Scan for the cell matching the given text and deliver its (X, Y) coordinate at center. 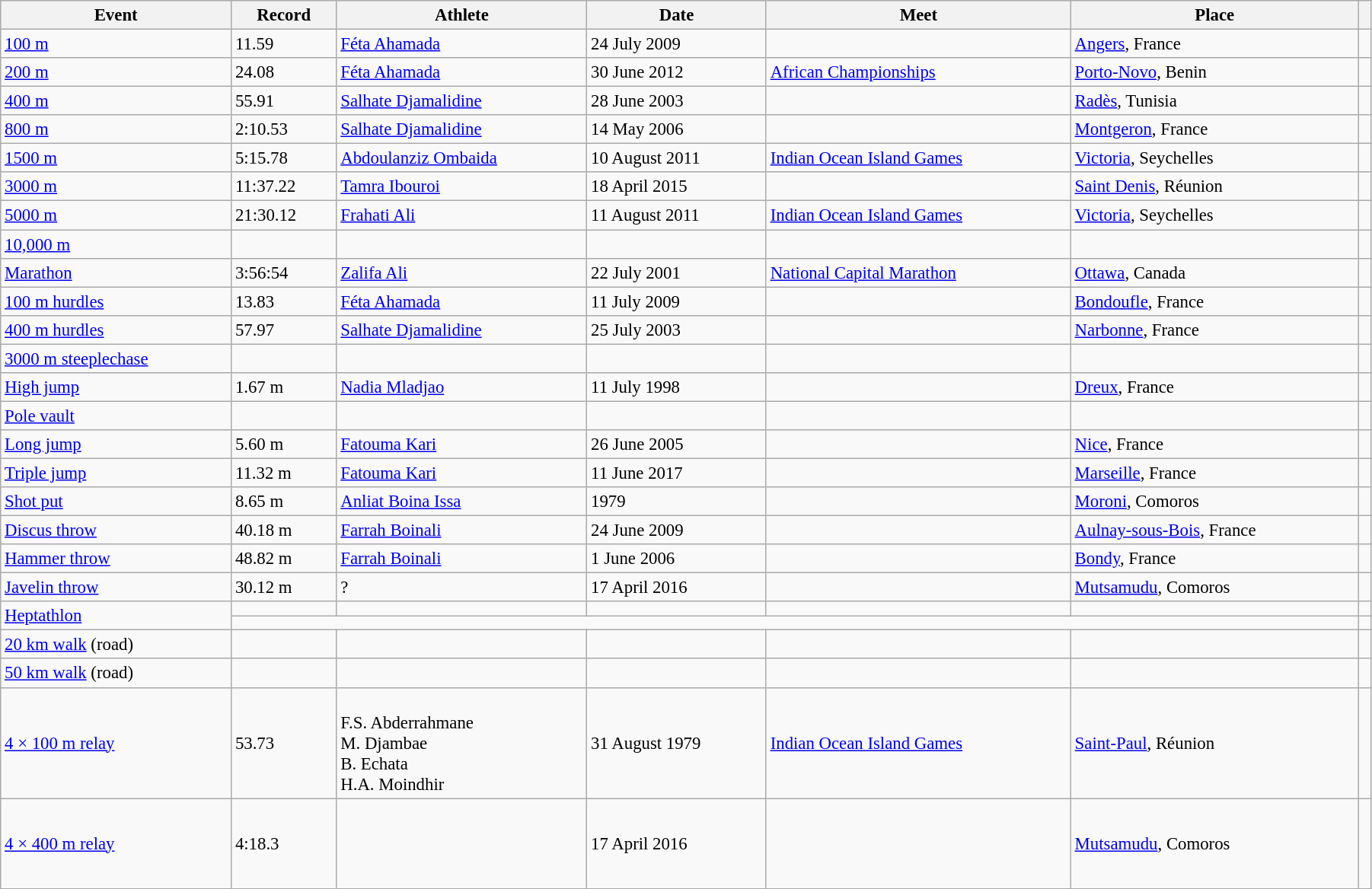
Discus throw (116, 531)
28 June 2003 (677, 101)
26 June 2005 (677, 444)
Porto-Novo, Benin (1214, 72)
24.08 (284, 72)
25 July 2003 (677, 330)
Shot put (116, 502)
Anliat Boina Issa (461, 502)
Frahati Ali (461, 215)
24 July 2009 (677, 44)
Dreux, France (1214, 387)
Record (284, 15)
30 June 2012 (677, 72)
3000 m (116, 186)
53.73 (284, 743)
Bondy, France (1214, 559)
Abdoulanziz Ombaida (461, 158)
1.67 m (284, 387)
? (461, 588)
Saint-Paul, Réunion (1214, 743)
3000 m steeplechase (116, 358)
200 m (116, 72)
11:37.22 (284, 186)
800 m (116, 129)
Aulnay-sous-Bois, France (1214, 531)
African Championships (918, 72)
Heptathlon (116, 616)
Narbonne, France (1214, 330)
Date (677, 15)
10,000 m (116, 244)
40.18 m (284, 531)
11 July 1998 (677, 387)
Pole vault (116, 416)
50 km walk (road) (116, 674)
Saint Denis, Réunion (1214, 186)
Nice, France (1214, 444)
National Capital Marathon (918, 272)
4 × 100 m relay (116, 743)
8.65 m (284, 502)
Place (1214, 15)
22 July 2001 (677, 272)
24 June 2009 (677, 531)
Zalifa Ali (461, 272)
4:18.3 (284, 843)
11 June 2017 (677, 473)
48.82 m (284, 559)
5.60 m (284, 444)
Long jump (116, 444)
Hammer throw (116, 559)
2:10.53 (284, 129)
55.91 (284, 101)
3:56:54 (284, 272)
Marseille, France (1214, 473)
21:30.12 (284, 215)
100 m hurdles (116, 301)
100 m (116, 44)
11.32 m (284, 473)
11 August 2011 (677, 215)
Angers, France (1214, 44)
Triple jump (116, 473)
Tamra Ibouroi (461, 186)
5000 m (116, 215)
Javelin throw (116, 588)
5:15.78 (284, 158)
57.97 (284, 330)
10 August 2011 (677, 158)
Meet (918, 15)
30.12 m (284, 588)
400 m hurdles (116, 330)
400 m (116, 101)
14 May 2006 (677, 129)
Athlete (461, 15)
Marathon (116, 272)
1 June 2006 (677, 559)
Moroni, Comoros (1214, 502)
31 August 1979 (677, 743)
High jump (116, 387)
11.59 (284, 44)
Nadia Mladjao (461, 387)
Event (116, 15)
Ottawa, Canada (1214, 272)
Bondoufle, France (1214, 301)
11 July 2009 (677, 301)
1979 (677, 502)
20 km walk (road) (116, 645)
F.S. AbderrahmaneM. DjambaeB. EchataH.A. Moindhir (461, 743)
Radès, Tunisia (1214, 101)
18 April 2015 (677, 186)
13.83 (284, 301)
Montgeron, France (1214, 129)
1500 m (116, 158)
4 × 400 m relay (116, 843)
